Capture the cell that displays the provided text and extract its [X, Y] central coordinate. 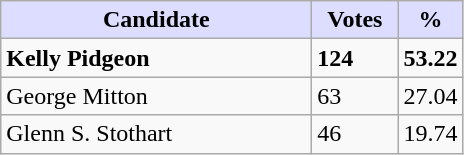
% [430, 20]
27.04 [430, 96]
Kelly Pidgeon [156, 58]
53.22 [430, 58]
19.74 [430, 134]
46 [355, 134]
Glenn S. Stothart [156, 134]
124 [355, 58]
Votes [355, 20]
George Mitton [156, 96]
Candidate [156, 20]
63 [355, 96]
